Return (X, Y) of the center of cell containing provided text 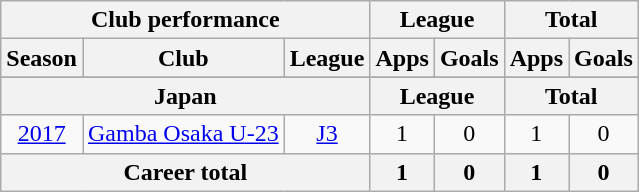
Season (42, 58)
2017 (42, 134)
Gamba Osaka U-23 (183, 134)
Career total (186, 172)
J3 (327, 134)
Club (183, 58)
Japan (186, 96)
Club performance (186, 20)
